Scan for the cell matching the given text and deliver its [X, Y] coordinate at center. 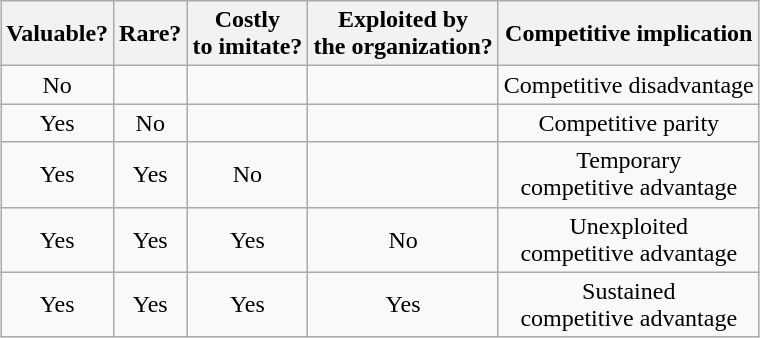
Temporary competitive advantage [628, 174]
Competitive parity [628, 123]
Exploited by the organization? [403, 34]
Sustained competitive advantage [628, 304]
Costly to imitate? [248, 34]
Competitive disadvantage [628, 85]
Rare? [150, 34]
Valuable? [58, 34]
Competitive implication [628, 34]
Unexploited competitive advantage [628, 240]
